Find where the given text appears and provide that cell's center as (X, Y) coordinate. 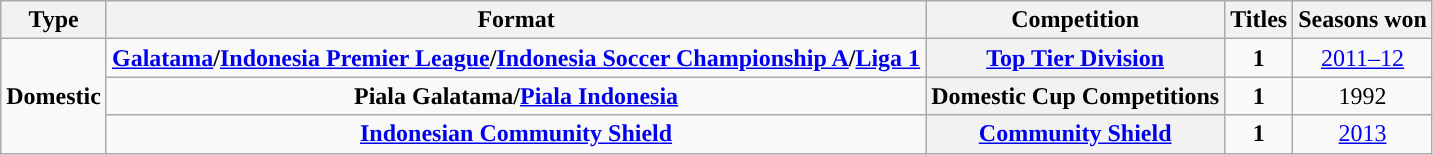
Top Tier Division (1076, 58)
1992 (1363, 96)
Piala Galatama/Piala Indonesia (516, 96)
Domestic (54, 96)
Galatama/Indonesia Premier League/Indonesia Soccer Championship A/Liga 1 (516, 58)
Domestic Cup Competitions (1076, 96)
Community Shield (1076, 134)
Indonesian Community Shield (516, 134)
Competition (1076, 20)
Seasons won (1363, 20)
Type (54, 20)
Titles (1259, 20)
Format (516, 20)
2011–12 (1363, 58)
2013 (1363, 134)
